Provide the (X, Y) coordinate of the cell's center where the given text is located.  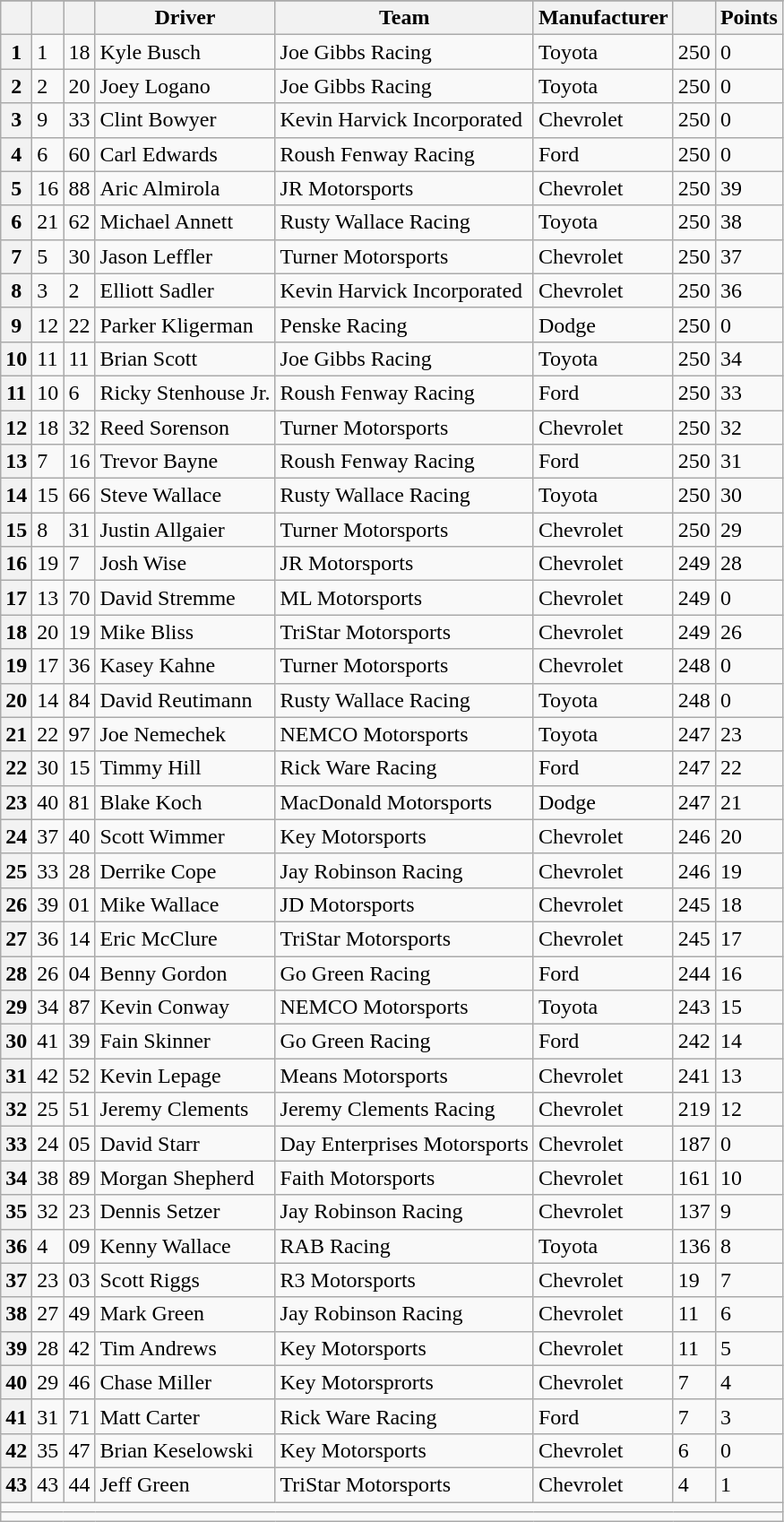
Jason Leffler (185, 256)
Day Enterprises Motorsports (404, 1144)
01 (79, 904)
Mike Bliss (185, 632)
Justin Allgaier (185, 530)
Tim Andrews (185, 1348)
44 (79, 1484)
187 (694, 1144)
Kevin Conway (185, 1007)
Matt Carter (185, 1416)
Blake Koch (185, 802)
Aric Almirola (185, 188)
R3 Motorsports (404, 1280)
Ricky Stenhouse Jr. (185, 393)
Brian Keselowski (185, 1450)
Points (749, 18)
Jeremy Clements Racing (404, 1110)
Derrike Cope (185, 870)
52 (79, 1076)
60 (79, 154)
Means Motorsports (404, 1076)
137 (694, 1212)
88 (79, 188)
97 (79, 734)
Parker Kligerman (185, 324)
Steve Wallace (185, 496)
51 (79, 1110)
Mike Wallace (185, 904)
Morgan Shepherd (185, 1178)
RAB Racing (404, 1246)
Kyle Busch (185, 52)
Elliott Sadler (185, 290)
Joe Nemechek (185, 734)
136 (694, 1246)
46 (79, 1382)
ML Motorsports (404, 598)
Chase Miller (185, 1382)
242 (694, 1042)
Josh Wise (185, 564)
Key Motorsprorts (404, 1382)
09 (79, 1246)
Manufacturer (603, 18)
David Reutimann (185, 700)
Team (404, 18)
66 (79, 496)
Penske Racing (404, 324)
70 (79, 598)
05 (79, 1144)
161 (694, 1178)
MacDonald Motorsports (404, 802)
Dennis Setzer (185, 1212)
243 (694, 1007)
04 (79, 973)
Jeremy Clements (185, 1110)
Fain Skinner (185, 1042)
David Starr (185, 1144)
Kenny Wallace (185, 1246)
Jeff Green (185, 1484)
Reed Sorenson (185, 428)
Kasey Kahne (185, 666)
Kevin Lepage (185, 1076)
81 (79, 802)
87 (79, 1007)
Clint Bowyer (185, 120)
03 (79, 1280)
Scott Riggs (185, 1280)
47 (79, 1450)
219 (694, 1110)
Brian Scott (185, 359)
Faith Motorsports (404, 1178)
Carl Edwards (185, 154)
Benny Gordon (185, 973)
Scott Wimmer (185, 836)
Timmy Hill (185, 768)
49 (79, 1314)
Mark Green (185, 1314)
JD Motorsports (404, 904)
Trevor Bayne (185, 462)
244 (694, 973)
Eric McClure (185, 938)
241 (694, 1076)
62 (79, 222)
84 (79, 700)
Driver (185, 18)
Joey Logano (185, 86)
89 (79, 1178)
71 (79, 1416)
Michael Annett (185, 222)
David Stremme (185, 598)
